Search for the cell housing the specified text and yield its [X, Y] center coordinate. 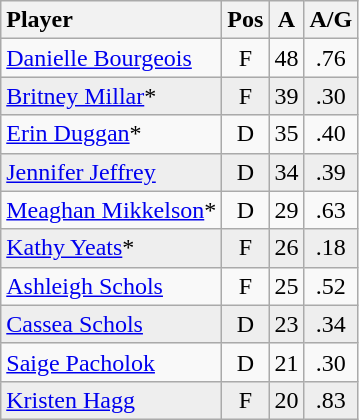
35 [286, 134]
39 [286, 96]
Pos [246, 20]
Jennifer Jeffrey [112, 172]
Danielle Bourgeois [112, 58]
.40 [331, 134]
23 [286, 324]
48 [286, 58]
20 [286, 400]
Kristen Hagg [112, 400]
.34 [331, 324]
34 [286, 172]
Player [112, 20]
.83 [331, 400]
21 [286, 362]
Cassea Schols [112, 324]
.39 [331, 172]
Kathy Yeats* [112, 248]
.63 [331, 210]
Britney Millar* [112, 96]
Saige Pacholok [112, 362]
A/G [331, 20]
Ashleigh Schols [112, 286]
Meaghan Mikkelson* [112, 210]
.52 [331, 286]
26 [286, 248]
A [286, 20]
.18 [331, 248]
Erin Duggan* [112, 134]
29 [286, 210]
.76 [331, 58]
25 [286, 286]
